From the cell containing the given text, extract its center point as (X, Y) coordinate. 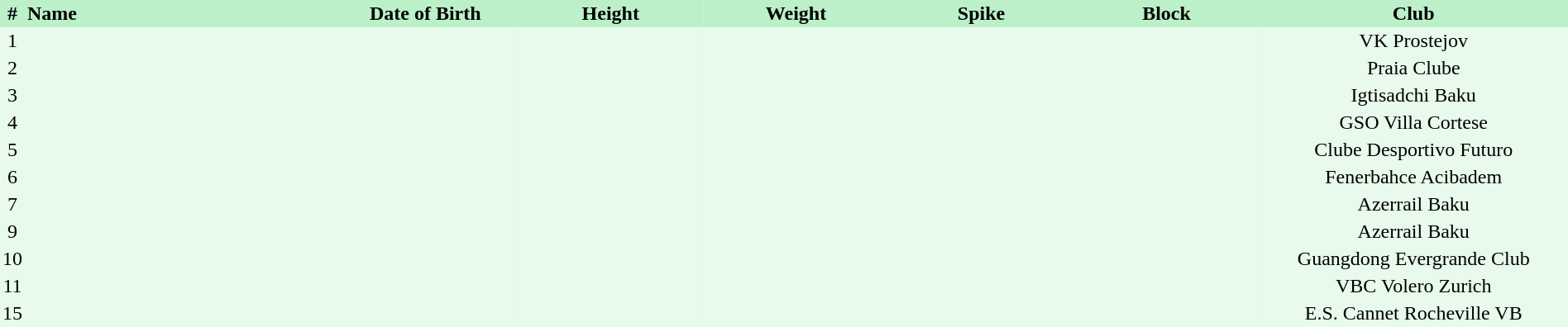
10 (12, 259)
Guangdong Evergrande Club (1413, 259)
6 (12, 177)
Date of Birth (425, 13)
Club (1413, 13)
GSO Villa Cortese (1413, 122)
2 (12, 68)
4 (12, 122)
Praia Clube (1413, 68)
Spike (982, 13)
Height (610, 13)
7 (12, 205)
E.S. Cannet Rocheville VB (1413, 314)
VBC Volero Zurich (1413, 286)
15 (12, 314)
1 (12, 41)
Block (1167, 13)
# (12, 13)
Fenerbahce Acibadem (1413, 177)
Name (179, 13)
9 (12, 231)
Weight (796, 13)
3 (12, 96)
Igtisadchi Baku (1413, 96)
VK Prostejov (1413, 41)
11 (12, 286)
Clube Desportivo Futuro (1413, 150)
5 (12, 150)
